Detect which cell encompasses the target text, then output its [x, y] center coordinate. 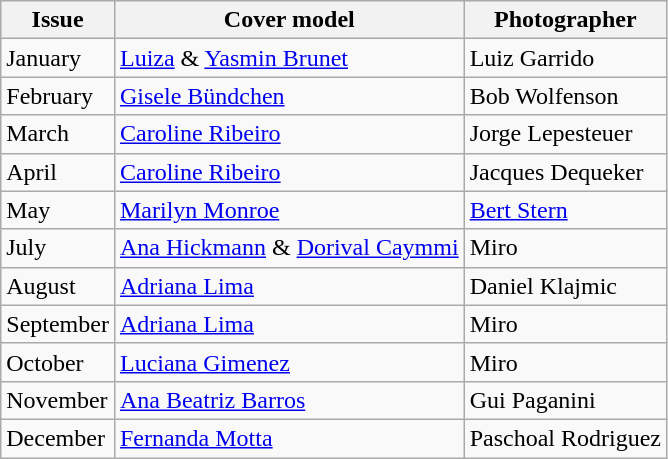
Jacques Dequeker [565, 172]
December [58, 438]
March [58, 134]
Fernanda Motta [289, 438]
April [58, 172]
Gui Paganini [565, 400]
Ana Hickmann & Dorival Caymmi [289, 248]
Issue [58, 20]
July [58, 248]
August [58, 286]
Bob Wolfenson [565, 96]
Jorge Lepesteuer [565, 134]
May [58, 210]
Paschoal Rodriguez [565, 438]
October [58, 362]
Bert Stern [565, 210]
Luiz Garrido [565, 58]
Luciana Gimenez [289, 362]
Ana Beatriz Barros [289, 400]
February [58, 96]
Gisele Bündchen [289, 96]
Marilyn Monroe [289, 210]
January [58, 58]
Luiza & Yasmin Brunet [289, 58]
September [58, 324]
Cover model [289, 20]
Daniel Klajmic [565, 286]
November [58, 400]
Photographer [565, 20]
